Search for the cell housing the specified text and yield its [x, y] center coordinate. 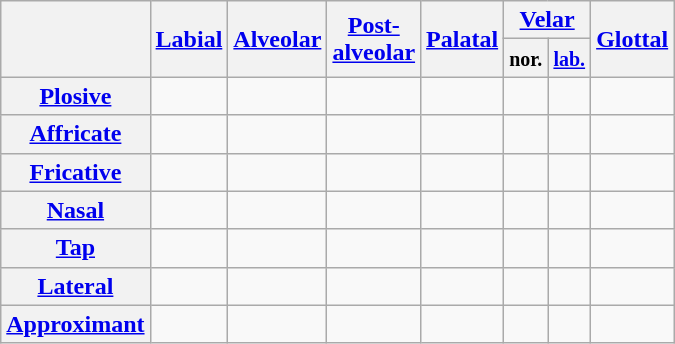
nor. [526, 58]
Nasal [76, 210]
Approximant [76, 324]
Labial [189, 39]
Post-alveolar [374, 39]
Glottal [632, 39]
lab. [570, 58]
Lateral [76, 286]
Alveolar [278, 39]
Plosive [76, 96]
Fricative [76, 172]
Tap [76, 248]
Affricate [76, 134]
Velar [548, 20]
Palatal [462, 39]
